For the text-containing cell, return its midpoint in [X, Y] coordinate format. 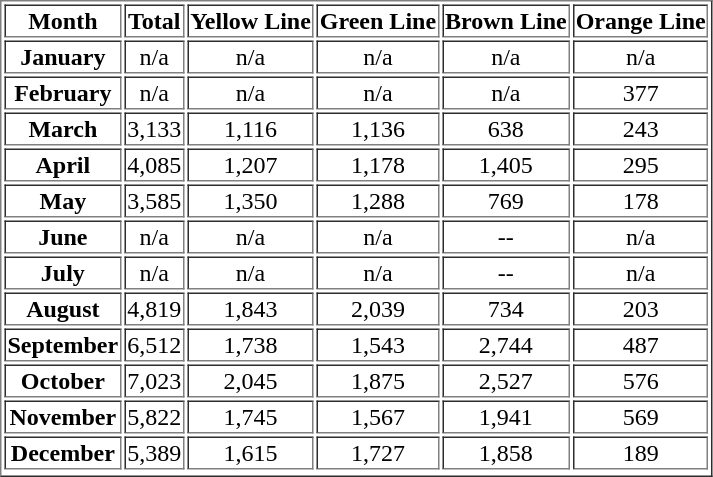
576 [641, 380]
1,136 [378, 128]
734 [506, 308]
July [62, 272]
February [62, 92]
377 [641, 92]
1,567 [378, 416]
August [62, 308]
178 [641, 200]
Brown Line [506, 20]
1,116 [250, 128]
1,727 [378, 452]
1,543 [378, 344]
April [62, 164]
June [62, 236]
Month [62, 20]
1,858 [506, 452]
203 [641, 308]
December [62, 452]
1,178 [378, 164]
March [62, 128]
4,085 [154, 164]
4,819 [154, 308]
1,350 [250, 200]
569 [641, 416]
7,023 [154, 380]
Yellow Line [250, 20]
1,615 [250, 452]
1,738 [250, 344]
3,585 [154, 200]
Total [154, 20]
769 [506, 200]
2,527 [506, 380]
1,843 [250, 308]
November [62, 416]
5,389 [154, 452]
1,941 [506, 416]
1,875 [378, 380]
May [62, 200]
487 [641, 344]
Green Line [378, 20]
1,288 [378, 200]
1,405 [506, 164]
January [62, 56]
1,207 [250, 164]
September [62, 344]
October [62, 380]
3,133 [154, 128]
189 [641, 452]
2,039 [378, 308]
5,822 [154, 416]
1,745 [250, 416]
2,045 [250, 380]
2,744 [506, 344]
243 [641, 128]
6,512 [154, 344]
295 [641, 164]
638 [506, 128]
Orange Line [641, 20]
